Find where the given text appears and provide that cell's center as [x, y] coordinate. 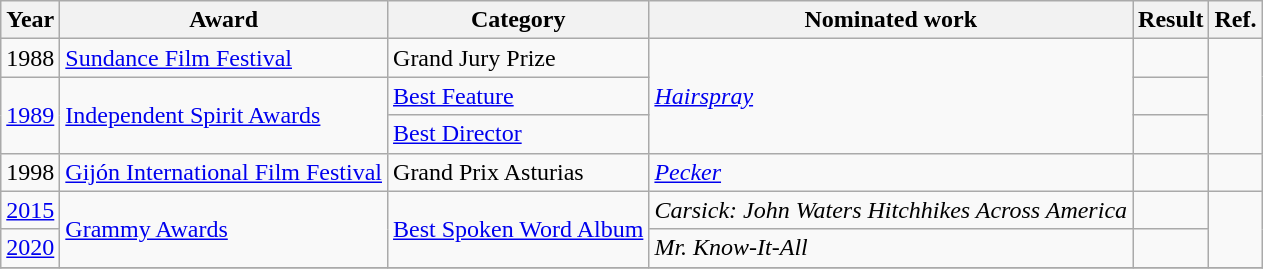
Year [30, 20]
Hairspray [891, 96]
Gijón International Film Festival [224, 172]
Grand Prix Asturias [518, 172]
1998 [30, 172]
1988 [30, 58]
Sundance Film Festival [224, 58]
1989 [30, 115]
Pecker [891, 172]
Mr. Know-It-All [891, 248]
Best Feature [518, 96]
Award [224, 20]
Best Director [518, 134]
Carsick: John Waters Hitchhikes Across America [891, 210]
Grammy Awards [224, 229]
Nominated work [891, 20]
Category [518, 20]
2020 [30, 248]
Grand Jury Prize [518, 58]
2015 [30, 210]
Independent Spirit Awards [224, 115]
Best Spoken Word Album [518, 229]
Result [1171, 20]
Ref. [1236, 20]
